Scan for the cell matching the given text and deliver its (X, Y) coordinate at center. 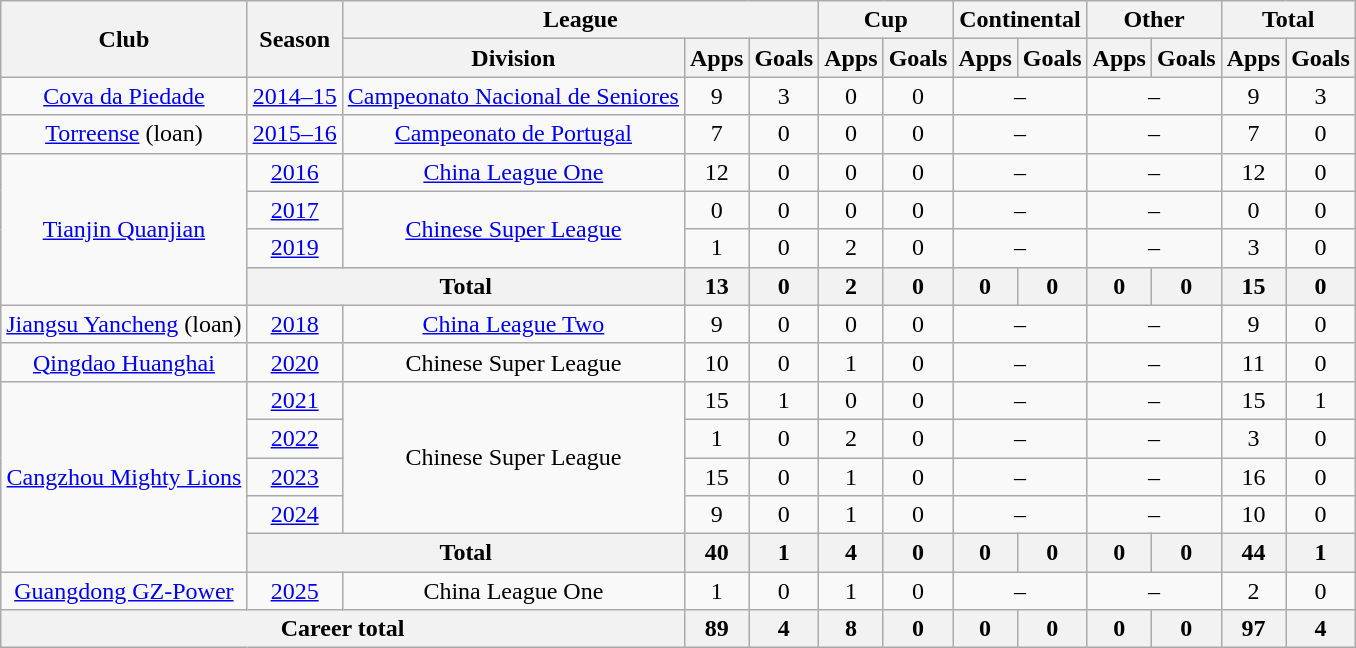
China League Two (513, 324)
Cup (886, 20)
2024 (294, 515)
Campeonato de Portugal (513, 134)
16 (1253, 477)
Torreense (loan) (124, 134)
Cova da Piedade (124, 96)
Guangdong GZ-Power (124, 591)
2016 (294, 172)
11 (1253, 362)
Qingdao Huanghai (124, 362)
2022 (294, 438)
Jiangsu Yancheng (loan) (124, 324)
Campeonato Nacional de Seniores (513, 96)
Career total (343, 629)
Division (513, 58)
Cangzhou Mighty Lions (124, 476)
2025 (294, 591)
2021 (294, 400)
Season (294, 39)
8 (851, 629)
Other (1154, 20)
Tianjin Quanjian (124, 229)
2023 (294, 477)
2017 (294, 210)
2019 (294, 248)
2015–16 (294, 134)
Continental (1020, 20)
2014–15 (294, 96)
2020 (294, 362)
89 (716, 629)
44 (1253, 553)
40 (716, 553)
2018 (294, 324)
League (580, 20)
Club (124, 39)
13 (716, 286)
97 (1253, 629)
